Capture the cell that displays the provided text and extract its (X, Y) central coordinate. 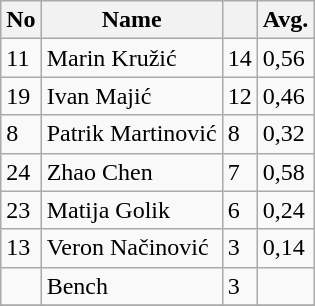
11 (21, 58)
0,46 (286, 96)
24 (21, 172)
Ivan Majić (132, 96)
13 (21, 248)
12 (240, 96)
0,58 (286, 172)
0,24 (286, 210)
19 (21, 96)
0,56 (286, 58)
Veron Načinović (132, 248)
Bench (132, 286)
0,14 (286, 248)
14 (240, 58)
Name (132, 20)
7 (240, 172)
No (21, 20)
Marin Kružić (132, 58)
0,32 (286, 134)
Matija Golik (132, 210)
Zhao Chen (132, 172)
Avg. (286, 20)
Patrik Martinović (132, 134)
23 (21, 210)
6 (240, 210)
